Extract the (X, Y) coordinate from the center of the cell holding the provided text.  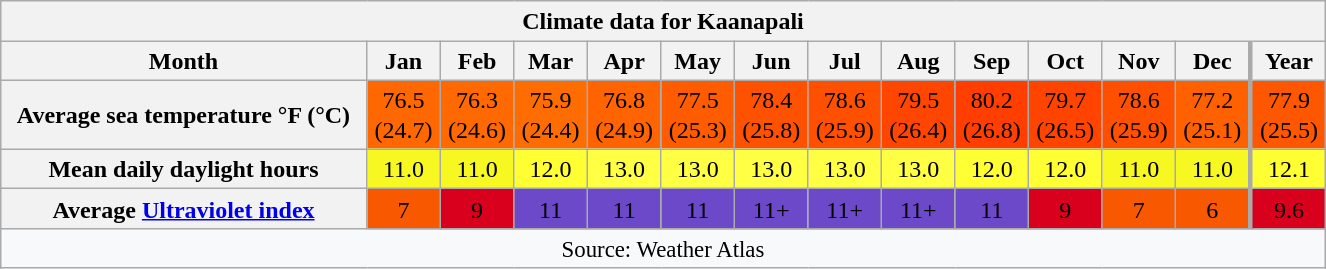
77.2(25.1) (1214, 114)
Jul (845, 61)
78.4(25.8) (771, 114)
Mean daily daylight hours (184, 169)
May (698, 61)
77.9(25.5) (1288, 114)
Average sea temperature °F (°C) (184, 114)
9.6 (1288, 209)
Jun (771, 61)
Sep (992, 61)
79.5(26.4) (918, 114)
Jan (404, 61)
Average Ultraviolet index (184, 209)
76.3(24.6) (477, 114)
Source: Weather Atlas (663, 248)
Feb (477, 61)
80.2(26.8) (992, 114)
Apr (624, 61)
Year (1288, 61)
79.7(26.5) (1066, 114)
77.5(25.3) (698, 114)
Climate data for Kaanapali (663, 21)
Month (184, 61)
Nov (1139, 61)
76.8(24.9) (624, 114)
76.5(24.7) (404, 114)
Aug (918, 61)
Dec (1214, 61)
6 (1214, 209)
Oct (1066, 61)
12.1 (1288, 169)
Mar (551, 61)
75.9(24.4) (551, 114)
